Locate the cell with the specified text and output its [x, y] center coordinate. 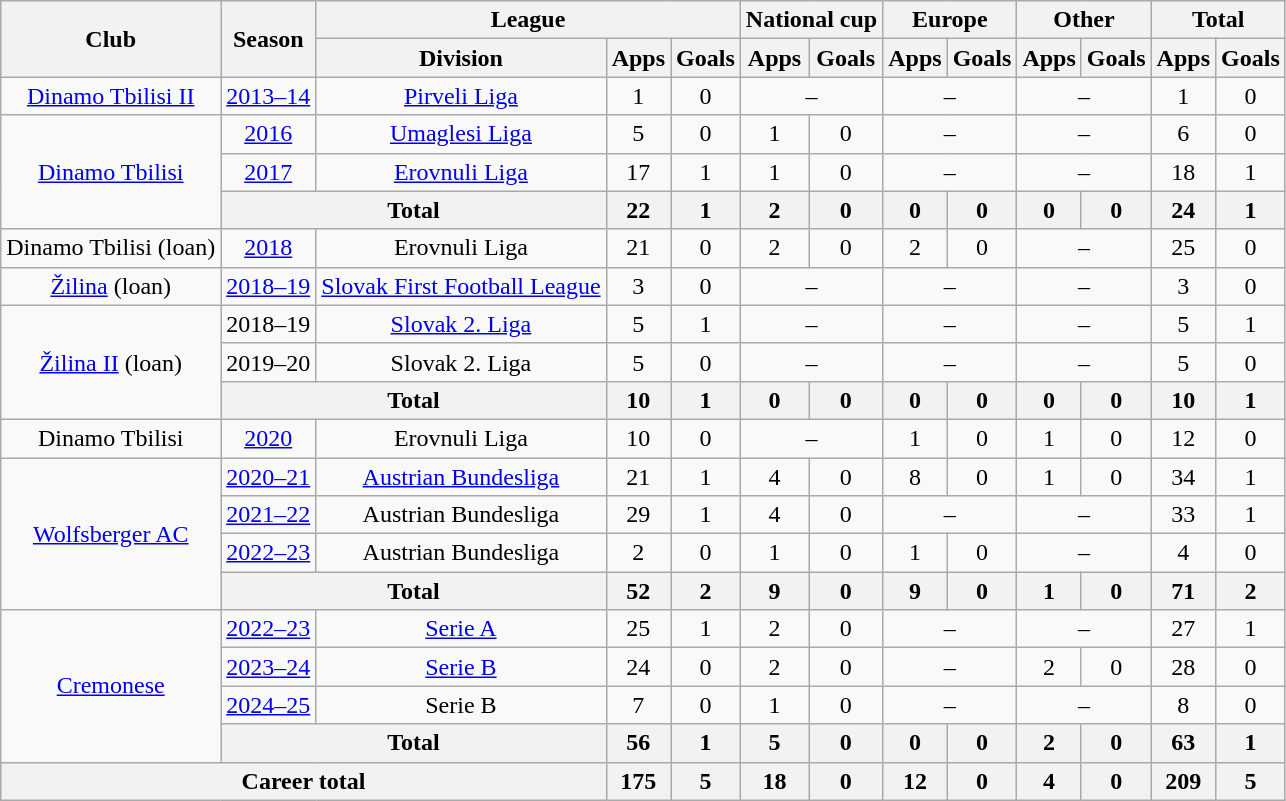
Pirveli Liga [461, 96]
2021–22 [268, 515]
National cup [811, 20]
Umaglesi Liga [461, 134]
Dinamo Tbilisi II [111, 96]
2023–24 [268, 667]
Serie A [461, 629]
2016 [268, 134]
2018 [268, 248]
209 [1183, 781]
League [528, 20]
Club [111, 39]
Žilina II (loan) [111, 362]
Slovak First Football League [461, 286]
56 [638, 743]
17 [638, 172]
2020 [268, 438]
Europe [950, 20]
Division [461, 58]
28 [1183, 667]
7 [638, 705]
27 [1183, 629]
52 [638, 591]
63 [1183, 743]
Cremonese [111, 686]
2024–25 [268, 705]
2020–21 [268, 477]
Season [268, 39]
Dinamo Tbilisi (loan) [111, 248]
2017 [268, 172]
Žilina (loan) [111, 286]
29 [638, 515]
2013–14 [268, 96]
22 [638, 210]
2019–20 [268, 362]
34 [1183, 477]
33 [1183, 515]
Career total [304, 781]
Other [1084, 20]
175 [638, 781]
6 [1183, 134]
Wolfsberger AC [111, 534]
71 [1183, 591]
